Locate the cell with the specified text and output its (X, Y) center coordinate. 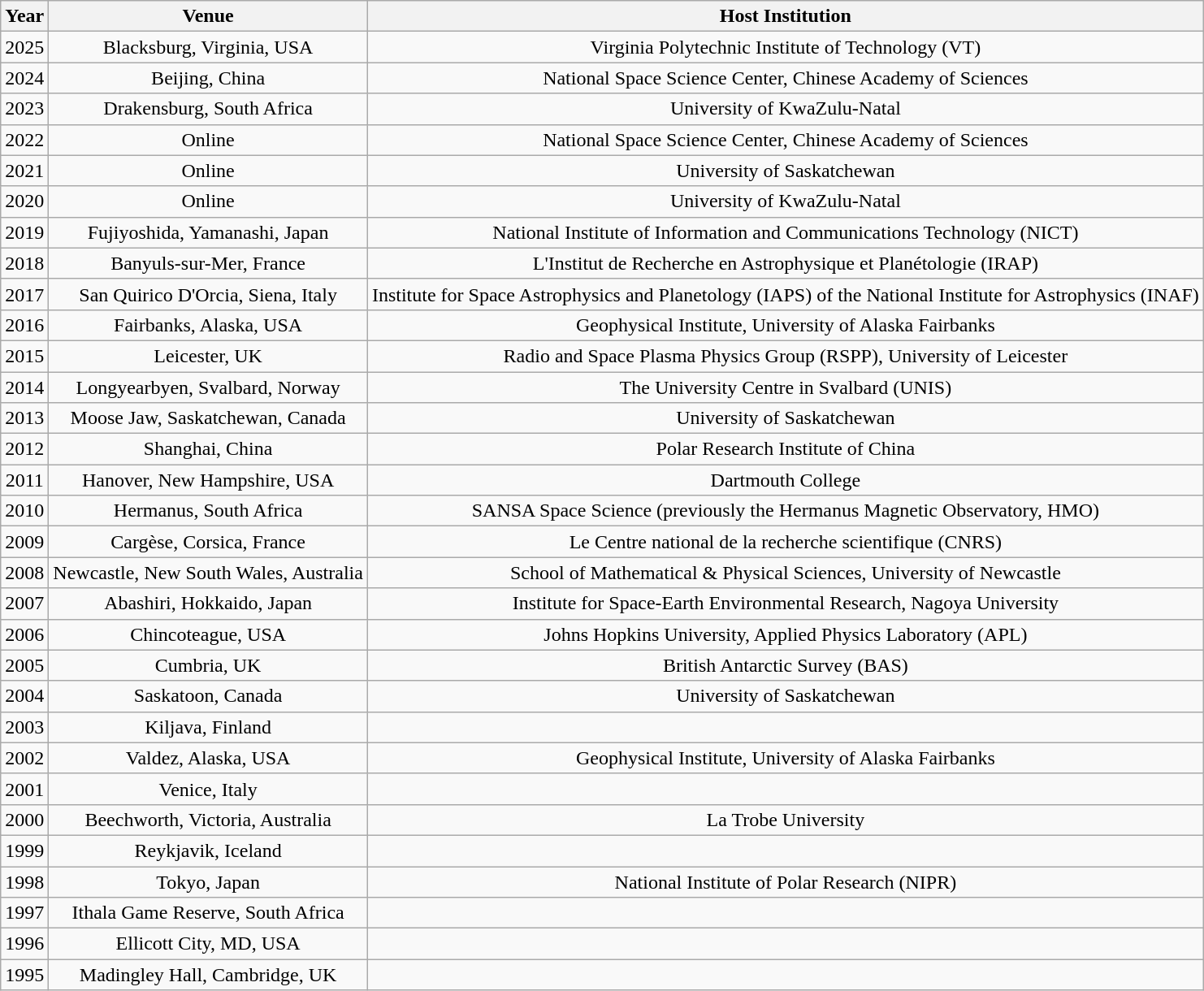
2010 (24, 511)
Polar Research Institute of China (785, 449)
2021 (24, 171)
2017 (24, 294)
SANSA Space Science (previously the Hermanus Magnetic Observatory, HMO) (785, 511)
Johns Hopkins University, Applied Physics Laboratory (APL) (785, 634)
Ithala Game Reserve, South Africa (208, 913)
Kiljava, Finland (208, 727)
Radio and Space Plasma Physics Group (RSPP), University of Leicester (785, 356)
Madingley Hall, Cambridge, UK (208, 975)
1997 (24, 913)
Dartmouth College (785, 480)
L'Institut de Recherche en Astrophysique et Planétologie (IRAP) (785, 263)
La Trobe University (785, 820)
2005 (24, 665)
2016 (24, 325)
Reykjavik, Iceland (208, 850)
Beijing, China (208, 78)
1998 (24, 881)
Institute for Space-Earth Environmental Research, Nagoya University (785, 604)
2019 (24, 232)
1996 (24, 944)
2009 (24, 542)
1995 (24, 975)
San Quirico D'Orcia, Siena, Italy (208, 294)
2006 (24, 634)
2024 (24, 78)
2002 (24, 758)
National Institute of Information and Communications Technology (NICT) (785, 232)
Institute for Space Astrophysics and Planetology (IAPS) of the National Institute for Astrophysics (INAF) (785, 294)
School of Mathematical & Physical Sciences, University of Newcastle (785, 573)
2018 (24, 263)
Venue (208, 16)
2022 (24, 140)
Hanover, New Hampshire, USA (208, 480)
Shanghai, China (208, 449)
National Institute of Polar Research (NIPR) (785, 881)
The University Centre in Svalbard (UNIS) (785, 387)
Venice, Italy (208, 789)
Cumbria, UK (208, 665)
Host Institution (785, 16)
2003 (24, 727)
Valdez, Alaska, USA (208, 758)
Beechworth, Victoria, Australia (208, 820)
2011 (24, 480)
Le Centre national de la recherche scientifique (CNRS) (785, 542)
Moose Jaw, Saskatchewan, Canada (208, 418)
Newcastle, New South Wales, Australia (208, 573)
2000 (24, 820)
Saskatoon, Canada (208, 696)
2015 (24, 356)
Leicester, UK (208, 356)
Chincoteague, USA (208, 634)
Hermanus, South Africa (208, 511)
2012 (24, 449)
Fairbanks, Alaska, USA (208, 325)
Tokyo, Japan (208, 881)
Fujiyoshida, Yamanashi, Japan (208, 232)
Drakensburg, South Africa (208, 109)
British Antarctic Survey (BAS) (785, 665)
2014 (24, 387)
2023 (24, 109)
Year (24, 16)
2004 (24, 696)
2013 (24, 418)
Cargèse, Corsica, France (208, 542)
Blacksburg, Virginia, USA (208, 47)
1999 (24, 850)
Virginia Polytechnic Institute of Technology (VT) (785, 47)
Ellicott City, MD, USA (208, 944)
2007 (24, 604)
Abashiri, Hokkaido, Japan (208, 604)
2025 (24, 47)
2001 (24, 789)
2020 (24, 201)
Longyearbyen, Svalbard, Norway (208, 387)
Banyuls-sur-Mer, France (208, 263)
2008 (24, 573)
